Capture the cell that displays the provided text and extract its [x, y] central coordinate. 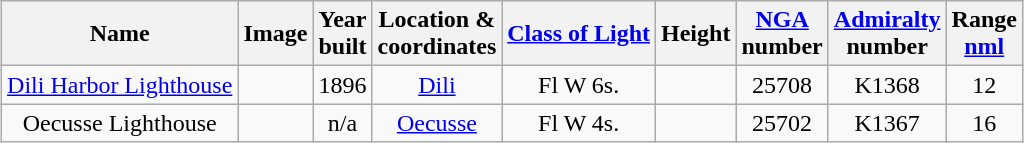
Admiraltynumber [887, 34]
NGAnumber [782, 34]
Oecusse Lighthouse [120, 123]
1896 [342, 85]
12 [984, 85]
n/a [342, 123]
Image [276, 34]
Fl W 6s. [579, 85]
Location & coordinates [437, 34]
K1368 [887, 85]
K1367 [887, 123]
Fl W 4s. [579, 123]
16 [984, 123]
25708 [782, 85]
Height [696, 34]
Yearbuilt [342, 34]
Dili [437, 85]
Oecusse [437, 123]
Name [120, 34]
Dili Harbor Lighthouse [120, 85]
Rangenml [984, 34]
25702 [782, 123]
Class of Light [579, 34]
